Return [X, Y] of the center of cell containing provided text 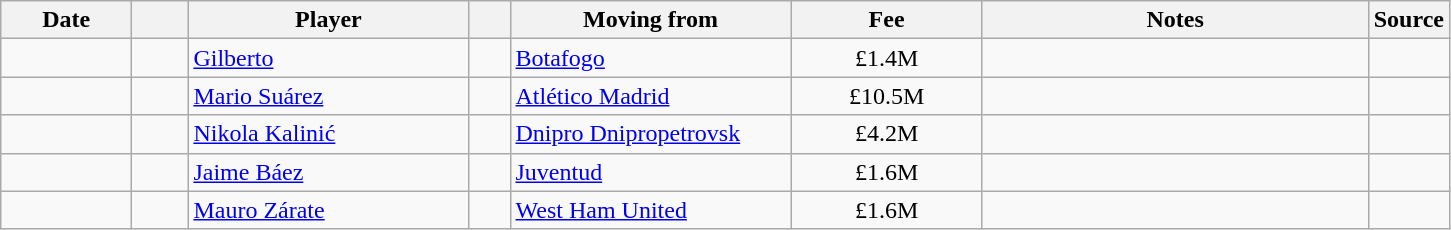
Source [1408, 20]
Notes [1175, 20]
Player [328, 20]
Atlético Madrid [650, 96]
West Ham United [650, 210]
Date [66, 20]
£10.5M [886, 96]
£1.4M [886, 58]
£4.2M [886, 134]
Juventud [650, 172]
Mauro Zárate [328, 210]
Fee [886, 20]
Moving from [650, 20]
Nikola Kalinić [328, 134]
Botafogo [650, 58]
Mario Suárez [328, 96]
Gilberto [328, 58]
Dnipro Dnipropetrovsk [650, 134]
Jaime Báez [328, 172]
